Locate the cell with the specified text and output its (X, Y) center coordinate. 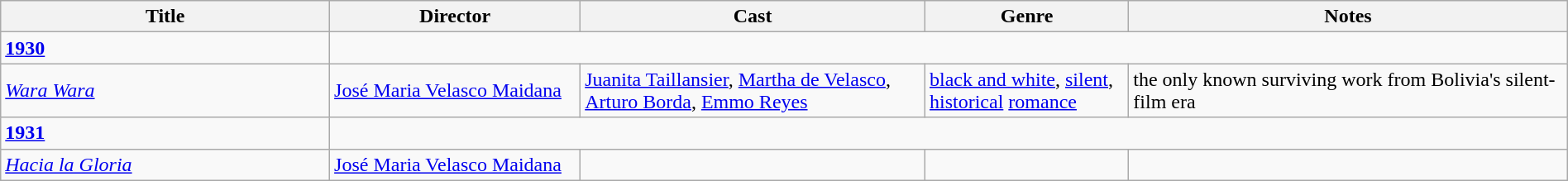
Director (455, 17)
Cast (753, 17)
Genre (1026, 17)
the only known surviving work from Bolivia's silent-film era (1348, 91)
Notes (1348, 17)
1930 (165, 48)
Hacia la Gloria (165, 164)
black and white, silent, historical romance (1026, 91)
Wara Wara (165, 91)
1931 (165, 133)
Juanita Taillansier, Martha de Velasco, Arturo Borda, Emmo Reyes (753, 91)
Title (165, 17)
